Pinpoint the cell where the given text exists, returning its [x, y] midpoint coordinate. 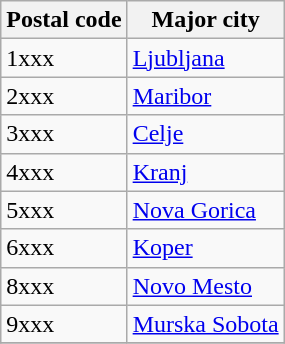
9xxx [64, 324]
4xxx [64, 172]
Novo Mesto [206, 286]
1xxx [64, 58]
Celje [206, 134]
Koper [206, 248]
Murska Sobota [206, 324]
Major city [206, 20]
5xxx [64, 210]
Kranj [206, 172]
3xxx [64, 134]
Postal code [64, 20]
6xxx [64, 248]
Nova Gorica [206, 210]
8xxx [64, 286]
Maribor [206, 96]
2xxx [64, 96]
Ljubljana [206, 58]
